Capture the cell that displays the provided text and extract its [X, Y] central coordinate. 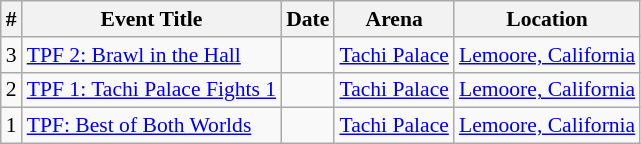
TPF 2: Brawl in the Hall [152, 55]
TPF: Best of Both Worlds [152, 126]
3 [12, 55]
TPF 1: Tachi Palace Fights 1 [152, 90]
# [12, 19]
2 [12, 90]
Arena [394, 19]
Location [547, 19]
Date [308, 19]
Event Title [152, 19]
1 [12, 126]
